From the cell containing the given text, extract its center point as (x, y) coordinate. 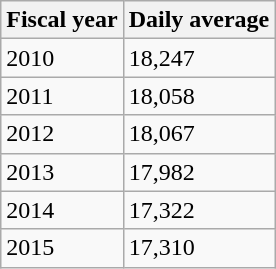
18,247 (199, 58)
2011 (62, 96)
17,322 (199, 210)
2012 (62, 134)
2010 (62, 58)
Daily average (199, 20)
2015 (62, 248)
18,058 (199, 96)
2014 (62, 210)
17,982 (199, 172)
18,067 (199, 134)
Fiscal year (62, 20)
2013 (62, 172)
17,310 (199, 248)
